Provide the (x, y) coordinate of the cell's center where the given text is located.  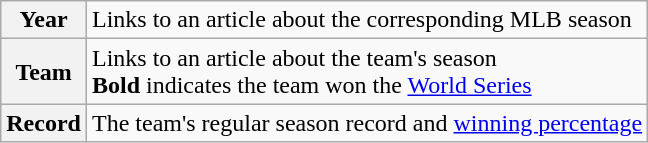
Links to an article about the corresponding MLB season (366, 20)
Team (44, 72)
Record (44, 123)
Links to an article about the team's seasonBold indicates the team won the World Series (366, 72)
The team's regular season record and winning percentage (366, 123)
Year (44, 20)
